Search for the cell housing the specified text and yield its (X, Y) center coordinate. 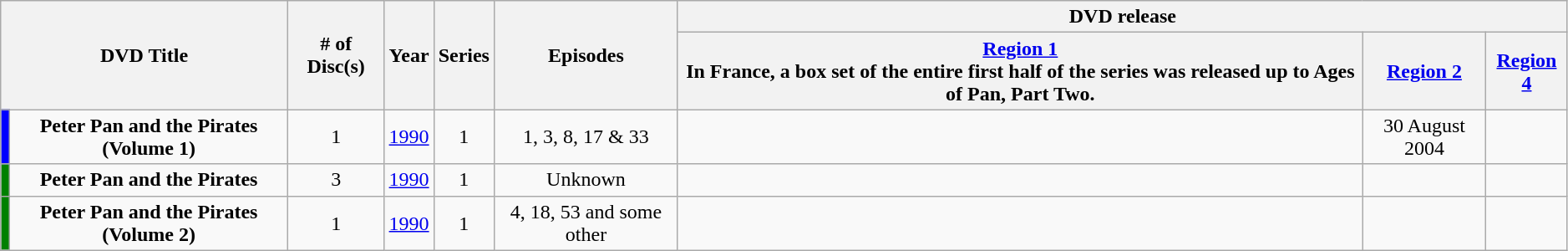
Peter Pan and the Pirates (Volume 2) (149, 223)
3 (336, 180)
Region 2 (1423, 71)
1, 3, 8, 17 & 33 (586, 137)
# of Disc(s) (336, 55)
4, 18, 53 and some other (586, 223)
30 August 2004 (1423, 137)
DVD Title (145, 55)
Episodes (586, 55)
Year (409, 55)
Unknown (586, 180)
Series (464, 55)
Region 1In France, a box set of the entire first half of the series was released up to Ages of Pan, Part Two. (1020, 71)
Peter Pan and the Pirates (Volume 1) (149, 137)
Peter Pan and the Pirates (149, 180)
Region 4 (1527, 71)
DVD release (1123, 17)
